Determine the (X, Y) coordinate at the center of the cell enclosing the given text.  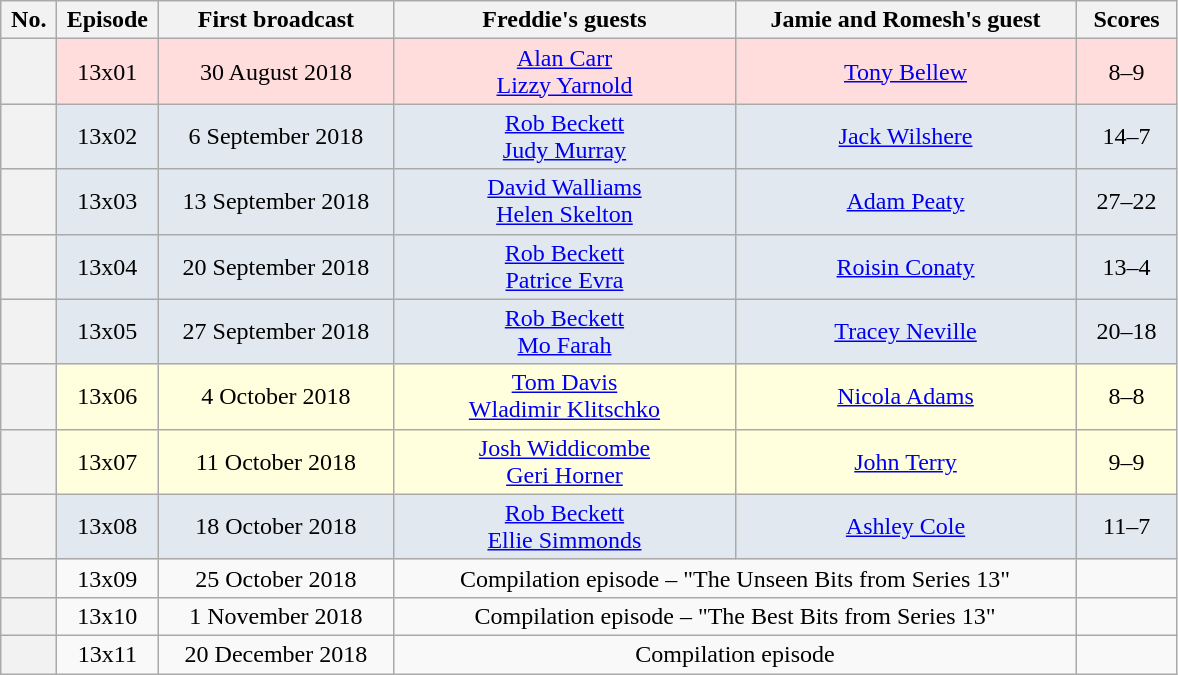
20–18 (1126, 332)
13 September 2018 (276, 202)
27–22 (1126, 202)
14–7 (1126, 136)
David WalliamsHelen Skelton (564, 202)
13x01 (108, 72)
Adam Peaty (906, 202)
John Terry (906, 462)
Ashley Cole (906, 526)
Roisin Conaty (906, 266)
13–4 (1126, 266)
13x10 (108, 616)
27 September 2018 (276, 332)
Josh WiddicombeGeri Horner (564, 462)
No. (29, 20)
Rob BeckettPatrice Evra (564, 266)
20 September 2018 (276, 266)
Freddie's guests (564, 20)
13x09 (108, 578)
Compilation episode (735, 654)
Tom DavisWladimir Klitschko (564, 396)
13x05 (108, 332)
8–9 (1126, 72)
Rob BeckettJudy Murray (564, 136)
20 December 2018 (276, 654)
30 August 2018 (276, 72)
11 October 2018 (276, 462)
18 October 2018 (276, 526)
Tracey Neville (906, 332)
8–8 (1126, 396)
1 November 2018 (276, 616)
13x08 (108, 526)
11–7 (1126, 526)
4 October 2018 (276, 396)
Tony Bellew (906, 72)
Alan CarrLizzy Yarnold (564, 72)
First broadcast (276, 20)
Compilation episode – "The Unseen Bits from Series 13" (735, 578)
25 October 2018 (276, 578)
9–9 (1126, 462)
Rob BeckettEllie Simmonds (564, 526)
13x03 (108, 202)
Rob BeckettMo Farah (564, 332)
13x07 (108, 462)
13x06 (108, 396)
Episode (108, 20)
13x02 (108, 136)
13x11 (108, 654)
Compilation episode – "The Best Bits from Series 13" (735, 616)
Scores (1126, 20)
13x04 (108, 266)
Nicola Adams (906, 396)
Jack Wilshere (906, 136)
6 September 2018 (276, 136)
Jamie and Romesh's guest (906, 20)
